Scan for the cell matching the given text and deliver its [x, y] coordinate at center. 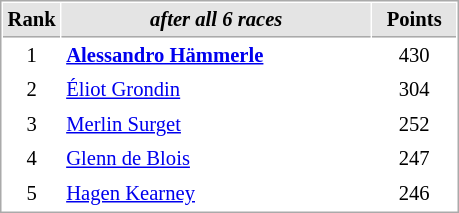
2 [32, 90]
430 [414, 56]
Merlin Surget [216, 124]
246 [414, 194]
Alessandro Hämmerle [216, 56]
Hagen Kearney [216, 194]
247 [414, 158]
Glenn de Blois [216, 158]
Éliot Grondin [216, 90]
304 [414, 90]
1 [32, 56]
252 [414, 124]
3 [32, 124]
Rank [32, 20]
Points [414, 20]
after all 6 races [216, 20]
4 [32, 158]
5 [32, 194]
